Identify which cell holds the provided text, then report its (X, Y) central coordinate. 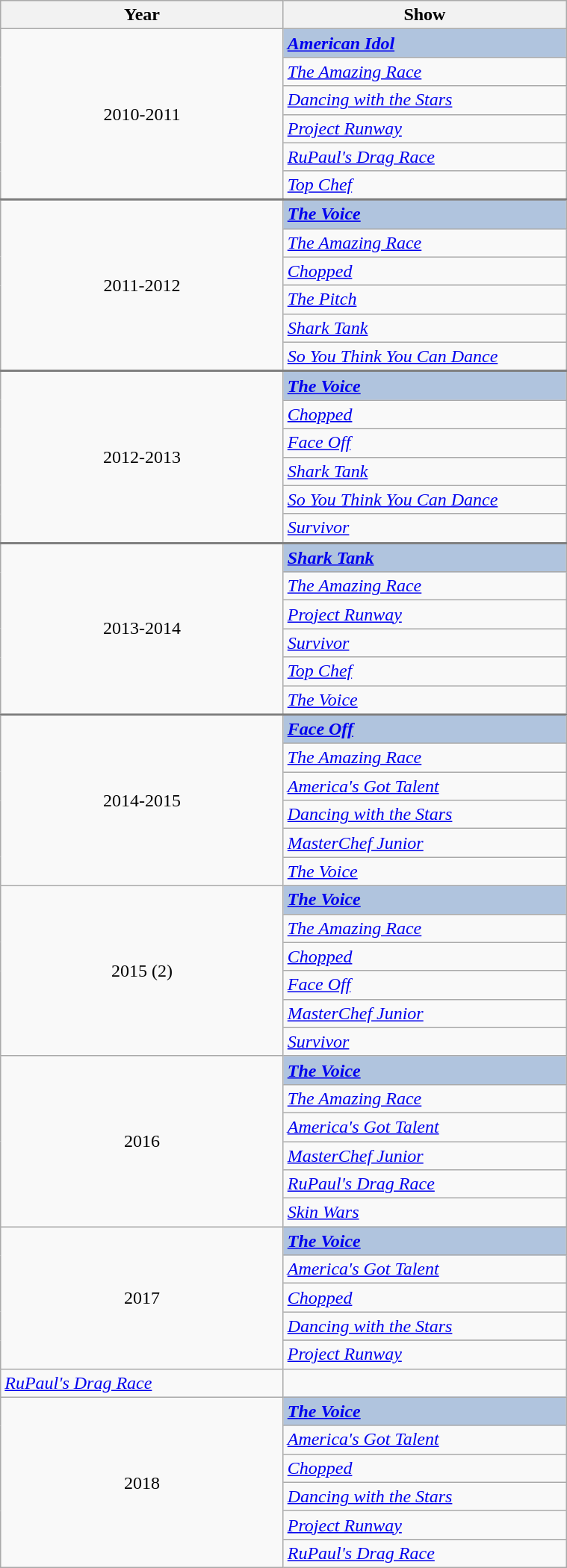
Show (424, 15)
2011-2012 (142, 285)
2015 (2) (142, 971)
American Idol (424, 43)
Year (142, 15)
2013-2014 (142, 629)
2010-2011 (142, 114)
2012-2013 (142, 457)
The Pitch (424, 299)
Skin Wars (424, 1213)
2016 (142, 1141)
2017 (142, 1298)
2018 (142, 1482)
2014-2015 (142, 800)
